Capture the cell that displays the provided text and extract its [X, Y] central coordinate. 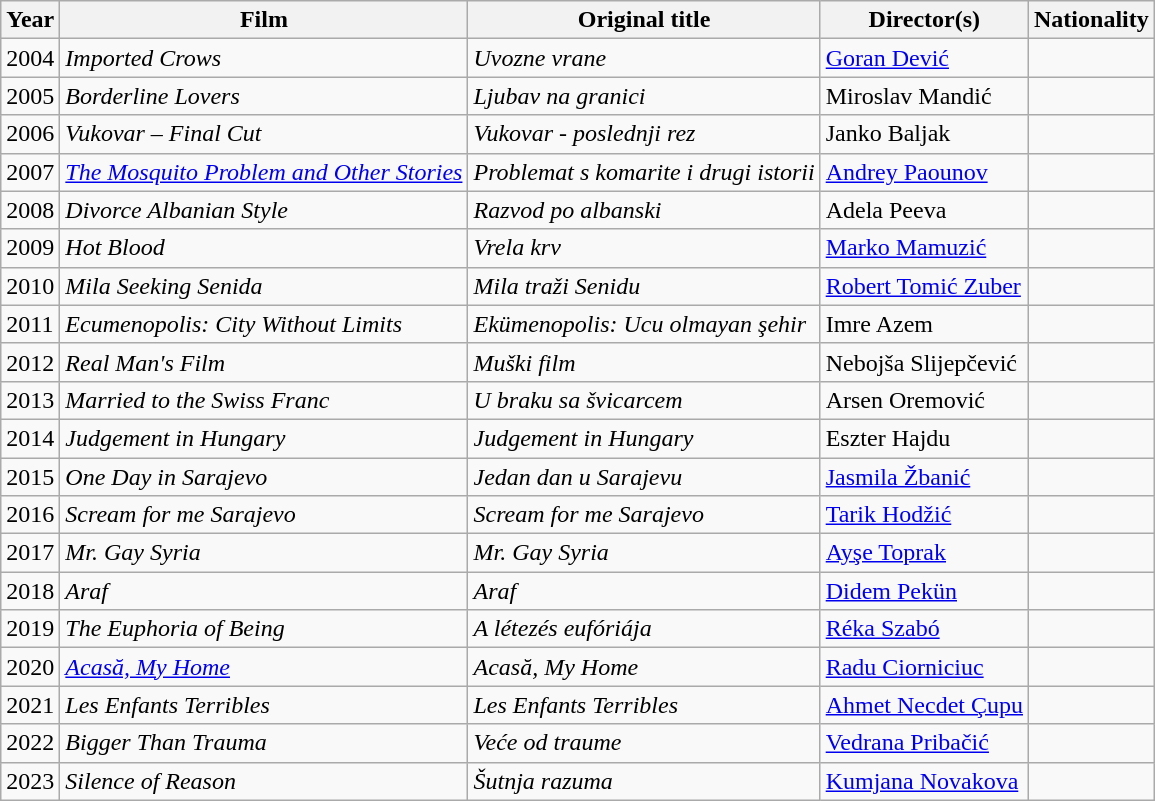
Jedan dan u Sarajevu [644, 477]
2009 [30, 248]
Miroslav Mandić [924, 96]
Borderline Lovers [264, 96]
Jasmila Žbanić [924, 477]
Goran Dević [924, 58]
Imported Crows [264, 58]
2010 [30, 286]
Arsen Oremović [924, 400]
2008 [30, 210]
Ayşe Toprak [924, 553]
Adela Peeva [924, 210]
Ljubav na granici [644, 96]
Mila Seeking Senida [264, 286]
Married to the Swiss Franc [264, 400]
2023 [30, 781]
Uvozne vrane [644, 58]
Eszter Hajdu [924, 438]
2006 [30, 134]
2014 [30, 438]
2011 [30, 324]
Hot Blood [264, 248]
Real Man's Film [264, 362]
Robert Tomić Zuber [924, 286]
2012 [30, 362]
A létezés eufóriája [644, 629]
2016 [30, 515]
Original title [644, 20]
2013 [30, 400]
Marko Mamuzić [924, 248]
Radu Ciorniciuc [924, 667]
2019 [30, 629]
2020 [30, 667]
2015 [30, 477]
Muški film [644, 362]
Didem Pekün [924, 591]
2017 [30, 553]
Ekümenopolis: Ucu olmayan şehir [644, 324]
Vukovar - poslednji rez [644, 134]
Director(s) [924, 20]
Vrela krv [644, 248]
Bigger Than Trauma [264, 743]
2021 [30, 705]
Ecumenopolis: City Without Limits [264, 324]
Imre Azem [924, 324]
Šutnja razuma [644, 781]
Nationality [1092, 20]
The Euphoria of Being [264, 629]
Mila traži Senidu [644, 286]
Veće od traume [644, 743]
Andrey Paounov [924, 172]
Vukovar – Final Cut [264, 134]
U braku sa švicarcem [644, 400]
2022 [30, 743]
2005 [30, 96]
2004 [30, 58]
Year [30, 20]
Janko Baljak [924, 134]
Réka Szabó [924, 629]
One Day in Sarajevo [264, 477]
Ahmet Necdet Çupu [924, 705]
Silence of Reason [264, 781]
Razvod po albanski [644, 210]
Nebojša Slijepčević [924, 362]
Vedrana Pribačić [924, 743]
Problemat s komarite i drugi istorii [644, 172]
Kumjana Novakova [924, 781]
Divorce Albanian Style [264, 210]
2007 [30, 172]
Film [264, 20]
2018 [30, 591]
Tarik Hodžić [924, 515]
The Mosquito Problem and Other Stories [264, 172]
